Capture the cell that displays the provided text and extract its (x, y) central coordinate. 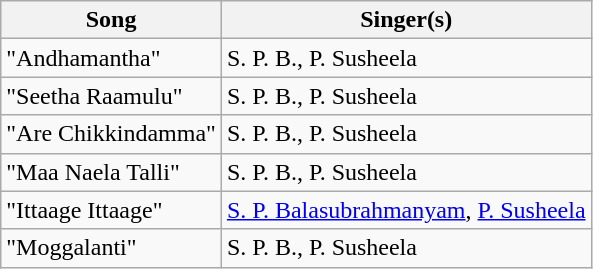
Song (112, 20)
Singer(s) (406, 20)
"Moggalanti" (112, 248)
"Andhamantha" (112, 58)
"Maa Naela Talli" (112, 172)
"Ittaage Ittaage" (112, 210)
"Seetha Raamulu" (112, 96)
"Are Chikkindamma" (112, 134)
S. P. Balasubrahmanyam, P. Susheela (406, 210)
